Search for the cell housing the specified text and yield its (X, Y) center coordinate. 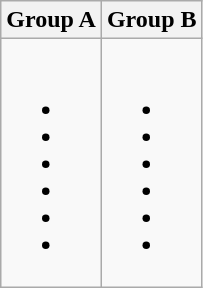
Group A (52, 20)
Group B (152, 20)
